Detect which cell encompasses the target text, then output its [X, Y] center coordinate. 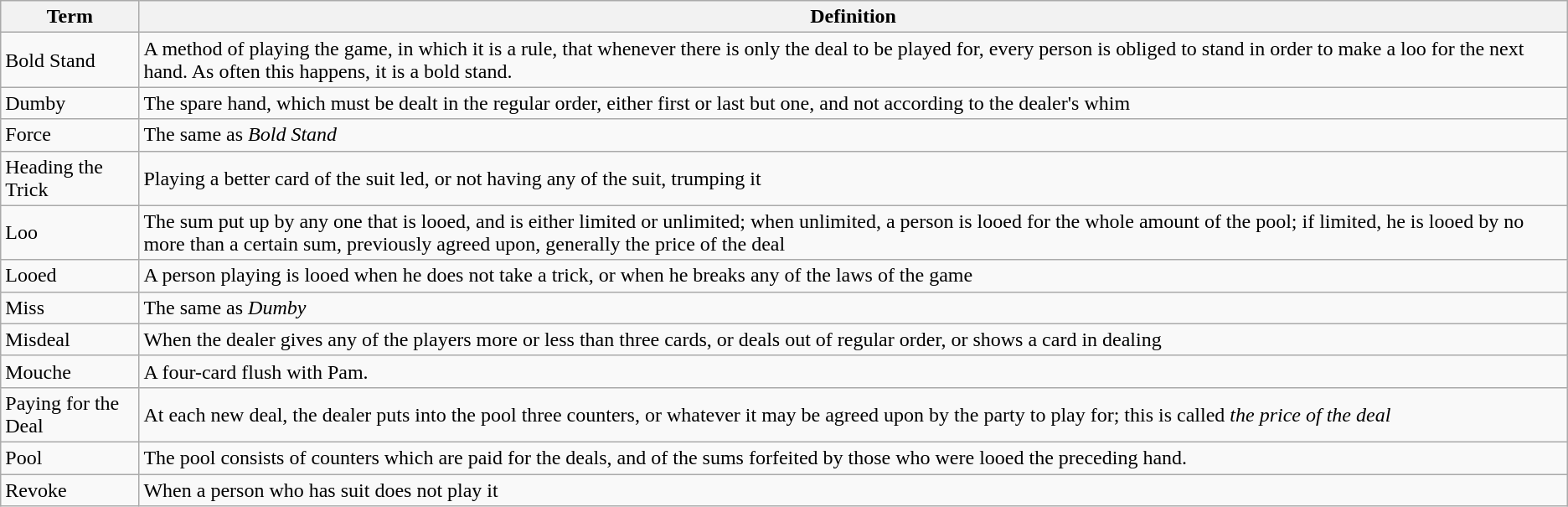
A person playing is looed when he does not take a trick, or when he breaks any of the laws of the game [853, 276]
Force [70, 135]
The same as Dumby [853, 308]
Pool [70, 458]
Term [70, 17]
Miss [70, 308]
Paying for the Deal [70, 414]
When the dealer gives any of the players more or less than three cards, or deals out of regular order, or shows a card in dealing [853, 339]
Heading the Trick [70, 178]
Playing a better card of the suit led, or not having any of the suit, trumping it [853, 178]
Revoke [70, 490]
Misdeal [70, 339]
The pool consists of counters which are paid for the deals, and of the sums forfeited by those who were looed the preceding hand. [853, 458]
The same as Bold Stand [853, 135]
A four-card flush with Pam. [853, 371]
Loo [70, 233]
When a person who has suit does not play it [853, 490]
Definition [853, 17]
The spare hand, which must be dealt in the regular order, either first or last but one, and not according to the dealer's whim [853, 103]
Mouche [70, 371]
Looed [70, 276]
Dumby [70, 103]
Bold Stand [70, 60]
